Find where the given text appears and provide that cell's center as [x, y] coordinate. 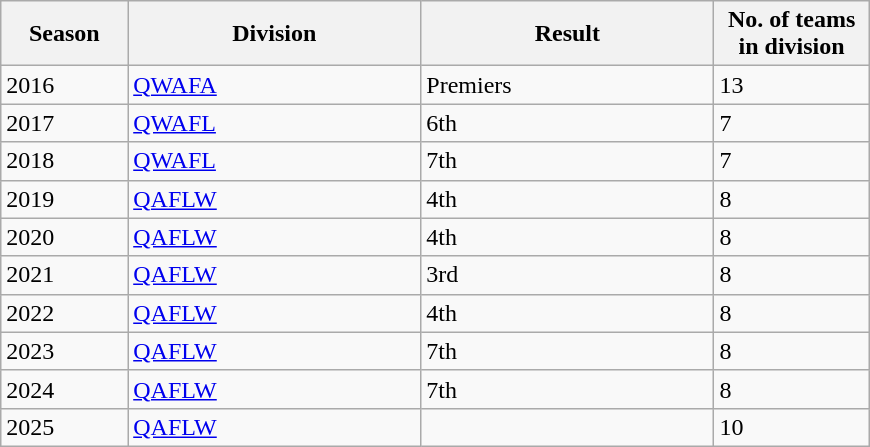
2024 [64, 389]
QWAFA [274, 85]
2025 [64, 427]
6th [568, 123]
2018 [64, 161]
2021 [64, 275]
Result [568, 34]
13 [792, 85]
Premiers [568, 85]
2019 [64, 199]
2022 [64, 313]
3rd [568, 275]
No. of teams in division [792, 34]
2016 [64, 85]
2020 [64, 237]
2023 [64, 351]
2017 [64, 123]
Division [274, 34]
Season [64, 34]
10 [792, 427]
